Scan for the cell matching the given text and deliver its (X, Y) coordinate at center. 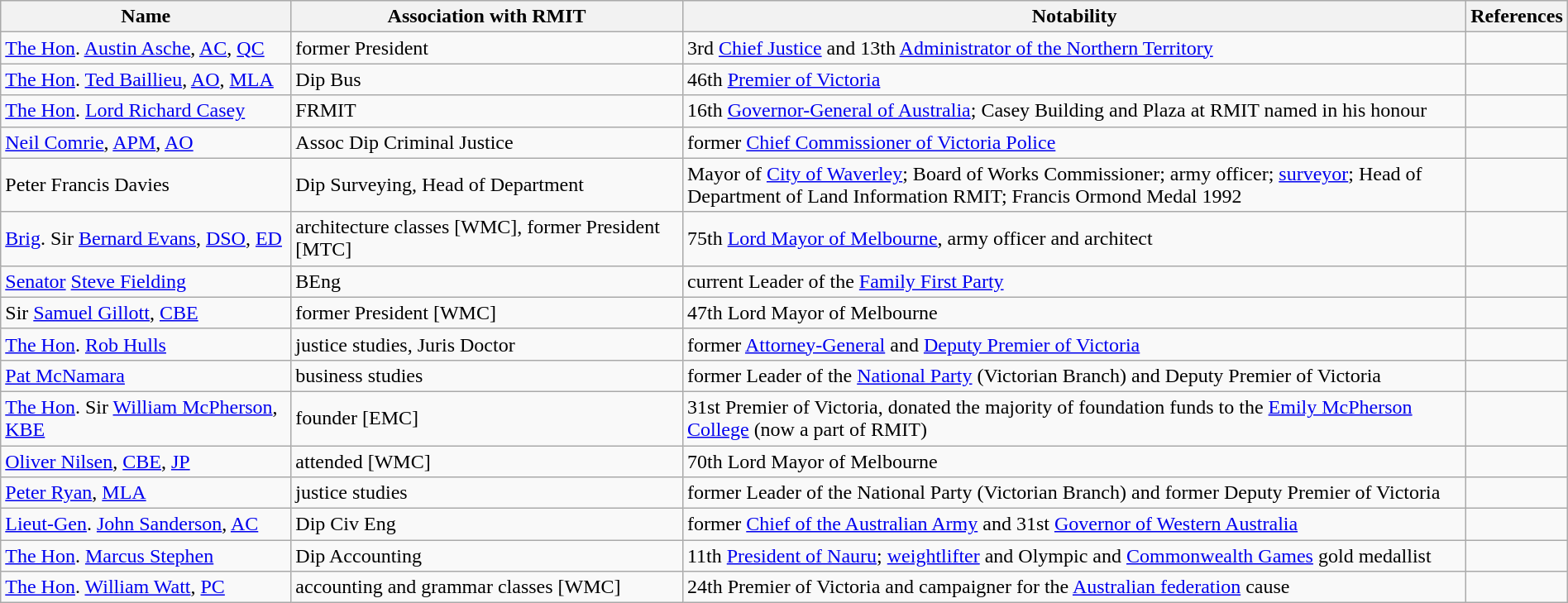
Dip Bus (487, 79)
24th Premier of Victoria and campaigner for the Australian federation cause (1073, 587)
3rd Chief Justice and 13th Administrator of the Northern Territory (1073, 48)
Association with RMIT (487, 17)
Sir Samuel Gillott, CBE (146, 313)
former President (487, 48)
former Chief Commissioner of Victoria Police (1073, 142)
former Attorney-General and Deputy Premier of Victoria (1073, 344)
Brig. Sir Bernard Evans, DSO, ED (146, 238)
16th Governor-General of Australia; Casey Building and Plaza at RMIT named in his honour (1073, 111)
Lieut-Gen. John Sanderson, AC (146, 524)
The Hon. Ted Baillieu, AO, MLA (146, 79)
The Hon. Lord Richard Casey (146, 111)
31st Premier of Victoria, donated the majority of foundation funds to the Emily McPherson College (now a part of RMIT) (1073, 419)
Name (146, 17)
Dip Accounting (487, 556)
former Chief of the Australian Army and 31st Governor of Western Australia (1073, 524)
Dip Civ Eng (487, 524)
founder [EMC] (487, 419)
Dip Surveying, Head of Department (487, 185)
11th President of Nauru; weightlifter and Olympic and Commonwealth Games gold medallist (1073, 556)
BEng (487, 281)
architecture classes [WMC], former President [MTC] (487, 238)
The Hon. Sir William McPherson, KBE (146, 419)
current Leader of the Family First Party (1073, 281)
47th Lord Mayor of Melbourne (1073, 313)
former Leader of the National Party (Victorian Branch) and Deputy Premier of Victoria (1073, 376)
business studies (487, 376)
Peter Ryan, MLA (146, 493)
former President [WMC] (487, 313)
Assoc Dip Criminal Justice (487, 142)
Neil Comrie, APM, AO (146, 142)
70th Lord Mayor of Melbourne (1073, 461)
former Leader of the National Party (Victorian Branch) and former Deputy Premier of Victoria (1073, 493)
Senator Steve Fielding (146, 281)
FRMIT (487, 111)
75th Lord Mayor of Melbourne, army officer and architect (1073, 238)
Notability (1073, 17)
accounting and grammar classes [WMC] (487, 587)
justice studies, Juris Doctor (487, 344)
The Hon. Rob Hulls (146, 344)
Pat McNamara (146, 376)
The Hon. William Watt, PC (146, 587)
Peter Francis Davies (146, 185)
References (1517, 17)
justice studies (487, 493)
The Hon. Marcus Stephen (146, 556)
The Hon. Austin Asche, AC, QC (146, 48)
attended [WMC] (487, 461)
Oliver Nilsen, CBE, JP (146, 461)
46th Premier of Victoria (1073, 79)
